Capture the cell that displays the provided text and extract its [x, y] central coordinate. 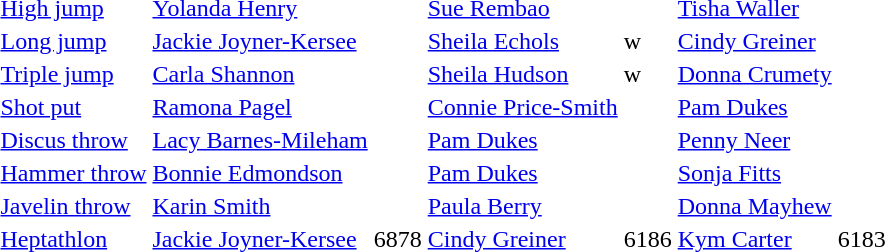
Jackie Joyner-Kersee [260, 41]
Sonja Fitts [754, 173]
Sheila Hudson [522, 74]
Bonnie Edmondson [260, 173]
Sheila Echols [522, 41]
Connie Price-Smith [522, 107]
Donna Mayhew [754, 206]
Donna Crumety [754, 74]
Carla Shannon [260, 74]
Cindy Greiner [754, 41]
Ramona Pagel [260, 107]
Lacy Barnes-Mileham [260, 140]
Karin Smith [260, 206]
Paula Berry [522, 206]
Penny Neer [754, 140]
